Identify which cell holds the provided text, then report its (X, Y) central coordinate. 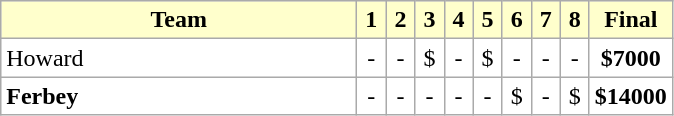
Howard (179, 58)
8 (574, 20)
Ferbey (179, 96)
5 (488, 20)
7 (546, 20)
6 (516, 20)
$7000 (630, 58)
3 (430, 20)
Final (630, 20)
Team (179, 20)
4 (458, 20)
2 (400, 20)
$14000 (630, 96)
1 (372, 20)
